Capture the cell that displays the provided text and extract its (x, y) central coordinate. 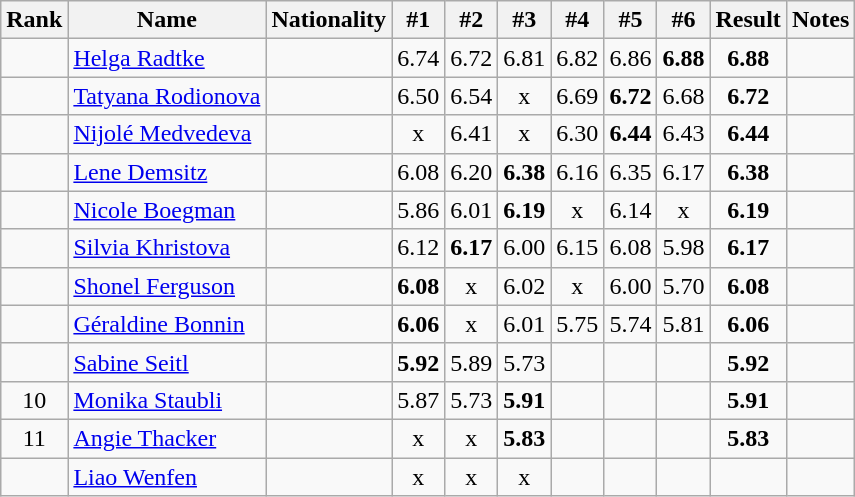
6.68 (684, 96)
6.35 (630, 172)
5.74 (630, 324)
Nicole Boegman (167, 210)
6.12 (418, 248)
6.16 (578, 172)
6.86 (630, 58)
6.43 (684, 134)
5.87 (418, 400)
Result (748, 20)
6.82 (578, 58)
Nationality (329, 20)
6.15 (578, 248)
5.89 (472, 362)
Angie Thacker (167, 438)
6.81 (524, 58)
5.75 (578, 324)
11 (34, 438)
Nijolé Medvedeva (167, 134)
Shonel Ferguson (167, 286)
6.20 (472, 172)
6.54 (472, 96)
6.69 (578, 96)
Monika Staubli (167, 400)
Name (167, 20)
Silvia Khristova (167, 248)
6.14 (630, 210)
Helga Radtke (167, 58)
#2 (472, 20)
Tatyana Rodionova (167, 96)
6.74 (418, 58)
#5 (630, 20)
6.30 (578, 134)
#1 (418, 20)
Rank (34, 20)
6.50 (418, 96)
6.41 (472, 134)
#6 (684, 20)
#4 (578, 20)
#3 (524, 20)
10 (34, 400)
6.02 (524, 286)
5.98 (684, 248)
Géraldine Bonnin (167, 324)
Liao Wenfen (167, 477)
5.81 (684, 324)
Sabine Seitl (167, 362)
Lene Demsitz (167, 172)
5.70 (684, 286)
5.86 (418, 210)
Notes (820, 20)
